Pinpoint the cell where the given text exists, returning its [x, y] midpoint coordinate. 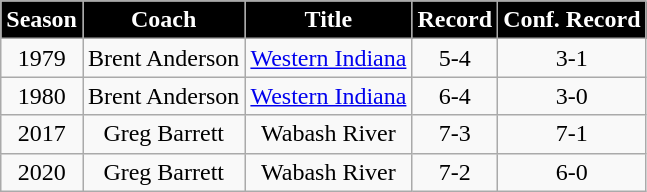
1979 [42, 58]
Title [328, 20]
6-4 [455, 96]
Season [42, 20]
2017 [42, 134]
Record [455, 20]
6-0 [572, 172]
2020 [42, 172]
3-1 [572, 58]
7-2 [455, 172]
1980 [42, 96]
7-1 [572, 134]
5-4 [455, 58]
7-3 [455, 134]
Conf. Record [572, 20]
3-0 [572, 96]
Coach [163, 20]
